Find where the given text appears and provide that cell's center as [X, Y] coordinate. 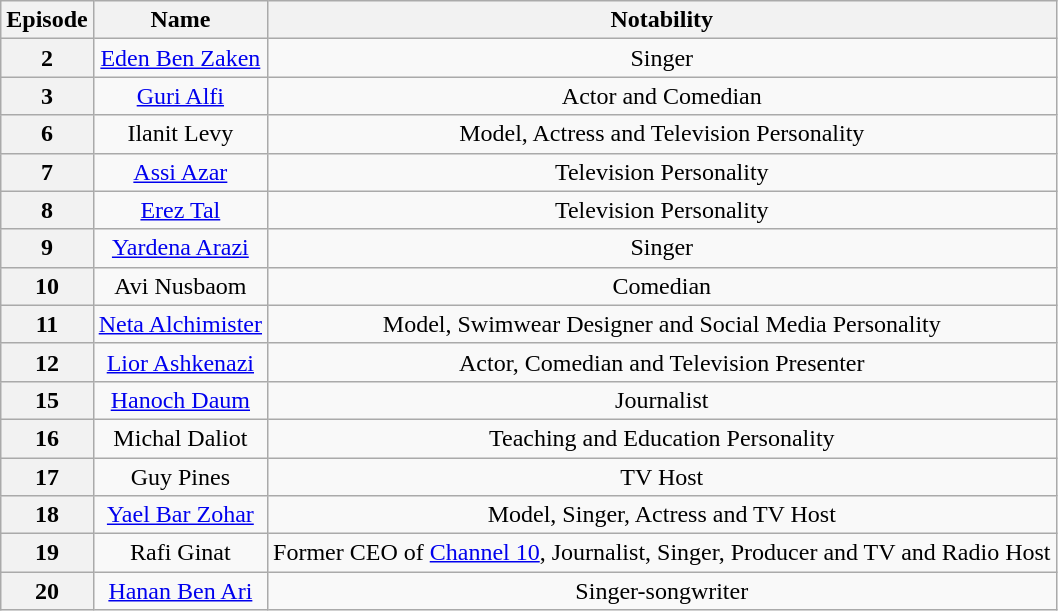
20 [47, 591]
Eden Ben Zaken [180, 58]
Actor, Comedian and Television Presenter [662, 362]
Teaching and Education Personality [662, 438]
19 [47, 553]
Model, Singer, Actress and TV Host [662, 515]
Rafi Ginat [180, 553]
9 [47, 248]
Model, Swimwear Designer and Social Media Personality [662, 324]
16 [47, 438]
11 [47, 324]
Hanoch Daum [180, 400]
Former CEO of Channel 10, Journalist, Singer, Producer and TV and Radio Host [662, 553]
Hanan Ben Ari [180, 591]
Guri Alfi [180, 96]
17 [47, 477]
Model, Actress and Television Personality [662, 134]
Name [180, 20]
Lior Ashkenazi [180, 362]
12 [47, 362]
Comedian [662, 286]
Assi Azar [180, 172]
18 [47, 515]
3 [47, 96]
Actor and Comedian [662, 96]
Neta Alchimister [180, 324]
7 [47, 172]
Notability [662, 20]
Michal Daliot [180, 438]
Yardena Arazi [180, 248]
8 [47, 210]
TV Host [662, 477]
Erez Tal [180, 210]
10 [47, 286]
Yael Bar Zohar [180, 515]
2 [47, 58]
Avi Nusbaom [180, 286]
15 [47, 400]
Episode [47, 20]
Singer-songwriter [662, 591]
Journalist [662, 400]
Ilanit Levy [180, 134]
6 [47, 134]
Guy Pines [180, 477]
